Return the (X, Y) coordinate for the center point of the cell that contains the specified text.  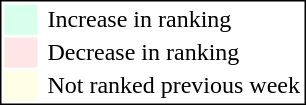
Not ranked previous week (174, 85)
Increase in ranking (174, 19)
Decrease in ranking (174, 53)
